Locate the cell with the specified text and output its (x, y) center coordinate. 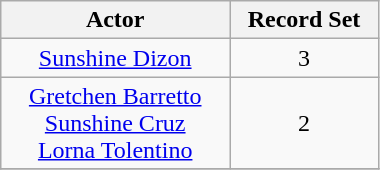
Actor (116, 20)
2 (304, 123)
Sunshine Dizon (116, 58)
Record Set (304, 20)
Gretchen BarrettoSunshine CruzLorna Tolentino (116, 123)
3 (304, 58)
